Search for the cell housing the specified text and yield its (x, y) center coordinate. 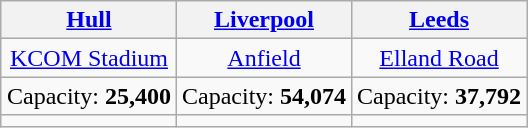
KCOM Stadium (88, 58)
Leeds (440, 20)
Capacity: 37,792 (440, 96)
Capacity: 54,074 (264, 96)
Elland Road (440, 58)
Hull (88, 20)
Liverpool (264, 20)
Capacity: 25,400 (88, 96)
Anfield (264, 58)
